Provide the (x, y) coordinate of the cell's center where the given text is located.  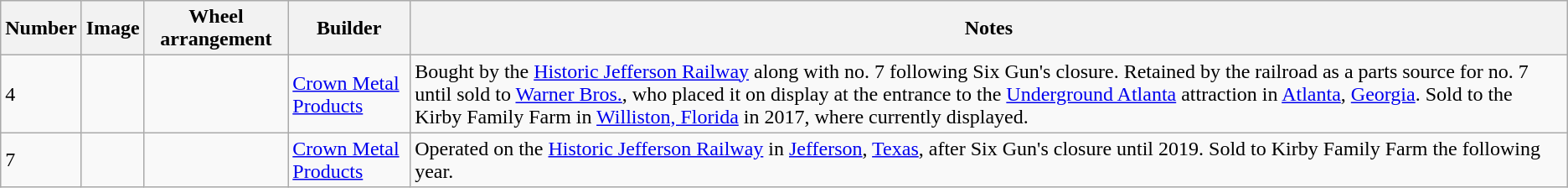
Number (41, 29)
Operated on the Historic Jefferson Railway in Jefferson, Texas, after Six Gun's closure until 2019. Sold to Kirby Family Farm the following year. (989, 159)
Builder (349, 29)
Notes (989, 29)
Image (112, 29)
7 (41, 159)
Wheel arrangement (216, 29)
4 (41, 94)
